Extract the [X, Y] coordinate from the center of the cell holding the provided text.  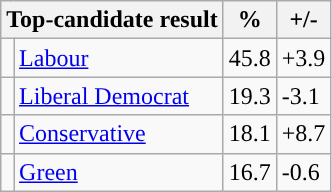
Liberal Democrat [119, 96]
-0.6 [304, 172]
16.7 [250, 172]
+/- [304, 20]
% [250, 20]
Top-candidate result [112, 20]
18.1 [250, 134]
Labour [119, 58]
19.3 [250, 96]
+3.9 [304, 58]
Green [119, 172]
Conservative [119, 134]
+8.7 [304, 134]
45.8 [250, 58]
-3.1 [304, 96]
